Provide the (x, y) coordinate of the cell's center where the given text is located.  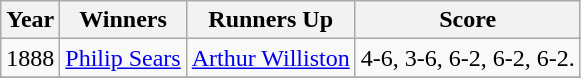
1888 (30, 58)
Year (30, 20)
Philip Sears (123, 58)
Arthur Williston (270, 58)
4-6, 3-6, 6-2, 6-2, 6-2. (468, 58)
Score (468, 20)
Winners (123, 20)
Runners Up (270, 20)
